Return (X, Y) of the center of cell containing provided text 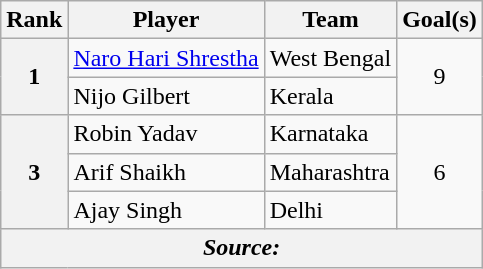
Goal(s) (440, 20)
Naro Hari Shrestha (166, 58)
6 (440, 172)
1 (34, 77)
Source: (242, 248)
9 (440, 77)
West Bengal (330, 58)
Karnataka (330, 134)
Player (166, 20)
Rank (34, 20)
Nijo Gilbert (166, 96)
Kerala (330, 96)
3 (34, 172)
Maharashtra (330, 172)
Robin Yadav (166, 134)
Team (330, 20)
Delhi (330, 210)
Ajay Singh (166, 210)
Arif Shaikh (166, 172)
